Locate the cell with the specified text and output its (X, Y) center coordinate. 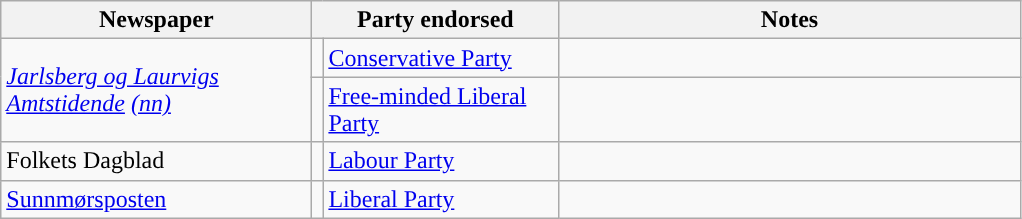
Free-minded Liberal Party (441, 110)
Conservative Party (441, 58)
Liberal Party (441, 199)
Jarlsberg og Laurvigs Amtstidende (nn) (156, 90)
Folkets Dagblad (156, 161)
Notes (790, 20)
Newspaper (156, 20)
Labour Party (441, 161)
Sunnmørsposten (156, 199)
Party endorsed (436, 20)
